Identify which cell holds the provided text, then report its [X, Y] central coordinate. 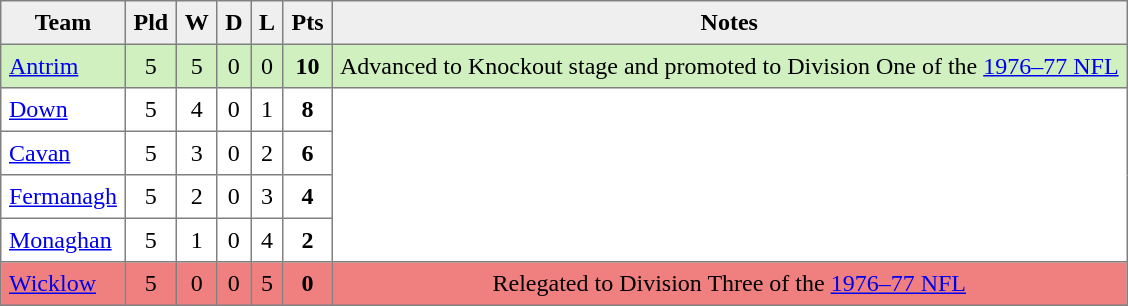
8 [307, 110]
Relegated to Division Three of the 1976–77 NFL [730, 284]
Down [63, 110]
Notes [730, 23]
W [196, 23]
Team [63, 23]
D [234, 23]
Monaghan [63, 240]
Fermanagh [63, 197]
L [268, 23]
Cavan [63, 153]
Antrim [63, 66]
Advanced to Knockout stage and promoted to Division One of the 1976–77 NFL [730, 66]
Pld [150, 23]
10 [307, 66]
Wicklow [63, 284]
6 [307, 153]
Pts [307, 23]
